Capture the cell that displays the provided text and extract its [X, Y] central coordinate. 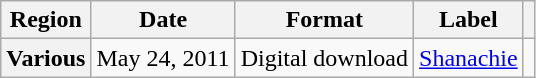
Digital download [324, 58]
May 24, 2011 [163, 58]
Various [46, 58]
Label [469, 20]
Region [46, 20]
Format [324, 20]
Date [163, 20]
Shanachie [469, 58]
